For the text-containing cell, return its midpoint in [X, Y] coordinate format. 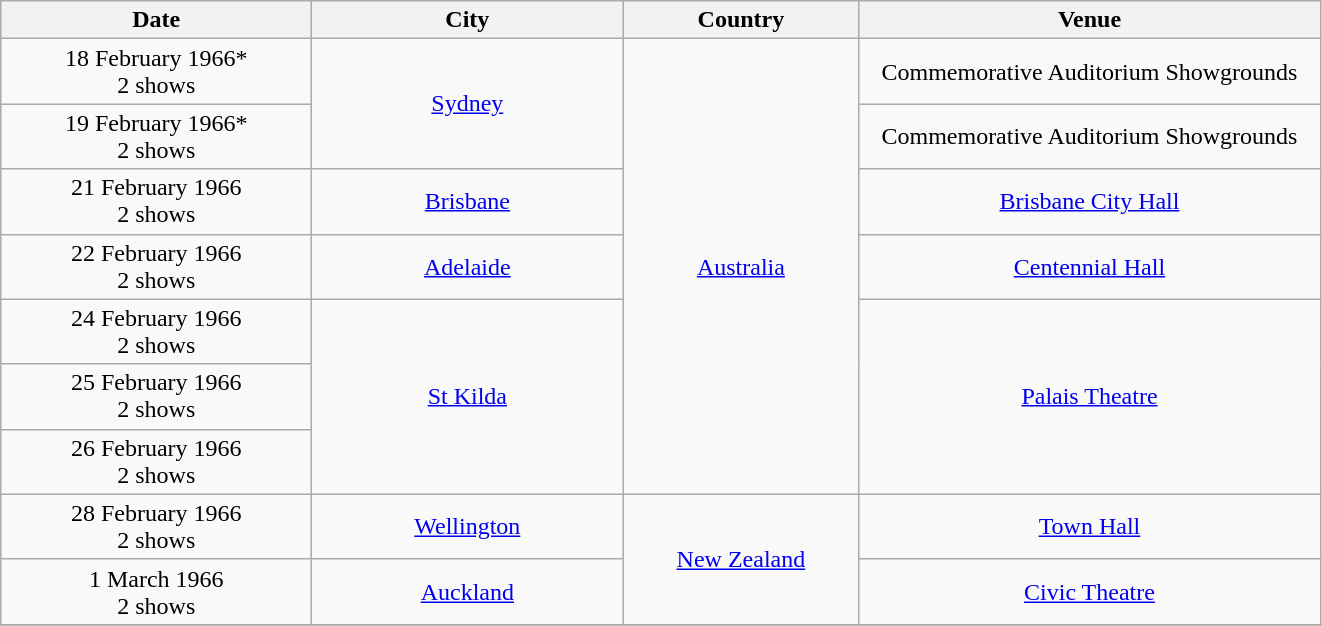
Brisbane City Hall [1090, 202]
26 February 1966 2 shows [156, 462]
Sydney [468, 104]
Centennial Hall [1090, 266]
24 February 1966 2 shows [156, 332]
Civic Theatre [1090, 592]
Date [156, 20]
Palais Theatre [1090, 396]
19 February 1966* 2 shows [156, 136]
Australia [741, 266]
Venue [1090, 20]
25 February 1966 2 shows [156, 396]
City [468, 20]
28 February 1966 2 shows [156, 526]
St Kilda [468, 396]
Brisbane [468, 202]
Country [741, 20]
18 February 1966* 2 shows [156, 72]
Town Hall [1090, 526]
21 February 1966 2 shows [156, 202]
Adelaide [468, 266]
Auckland [468, 592]
22 February 1966 2 shows [156, 266]
Wellington [468, 526]
New Zealand [741, 559]
1 March 1966 2 shows [156, 592]
